Return the [x, y] coordinate for the center point of the cell that contains the specified text.  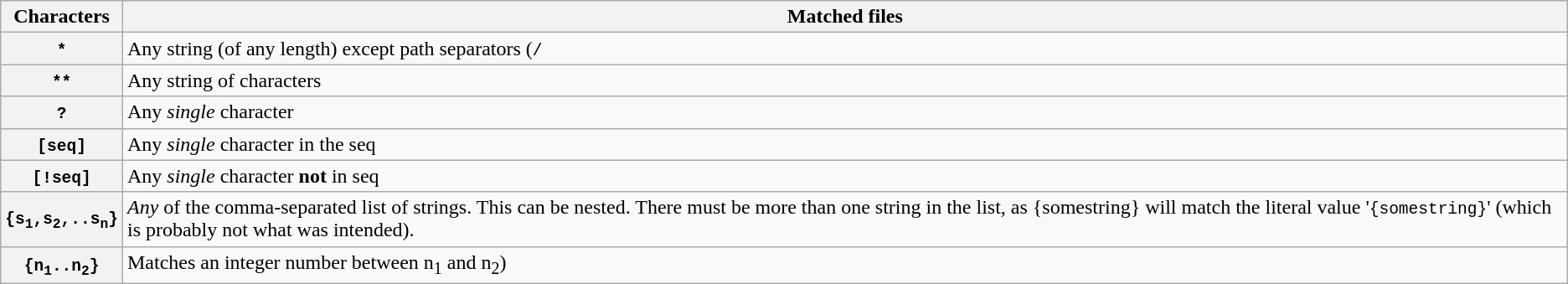
[seq] [62, 144]
Any single character in the seq [844, 144]
Any string (of any length) except path separators (/ [844, 49]
? [62, 112]
Any single character not in seq [844, 176]
Any string of characters [844, 80]
Characters [62, 17]
{n1..n2} [62, 265]
* [62, 49]
[!seq] [62, 176]
Matched files [844, 17]
{s1,s2,..sn} [62, 219]
Any single character [844, 112]
Matches an integer number between n1 and n2) [844, 265]
** [62, 80]
